Capture the cell that displays the provided text and extract its (x, y) central coordinate. 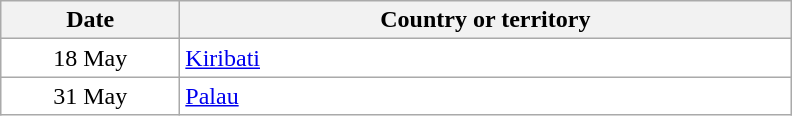
Palau (486, 96)
Kiribati (486, 58)
Country or territory (486, 20)
18 May (90, 58)
31 May (90, 96)
Date (90, 20)
